Detect which cell encompasses the target text, then output its (X, Y) center coordinate. 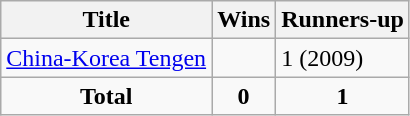
0 (244, 96)
China-Korea Tengen (106, 58)
Wins (244, 20)
Title (106, 20)
Runners-up (343, 20)
1 (2009) (343, 58)
1 (343, 96)
Total (106, 96)
